Identify which cell holds the provided text, then report its [X, Y] central coordinate. 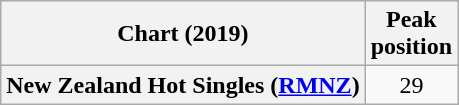
Chart (2019) [183, 34]
29 [411, 85]
New Zealand Hot Singles (RMNZ) [183, 85]
Peakposition [411, 34]
